Determine the [x, y] coordinate at the center of the cell enclosing the given text.  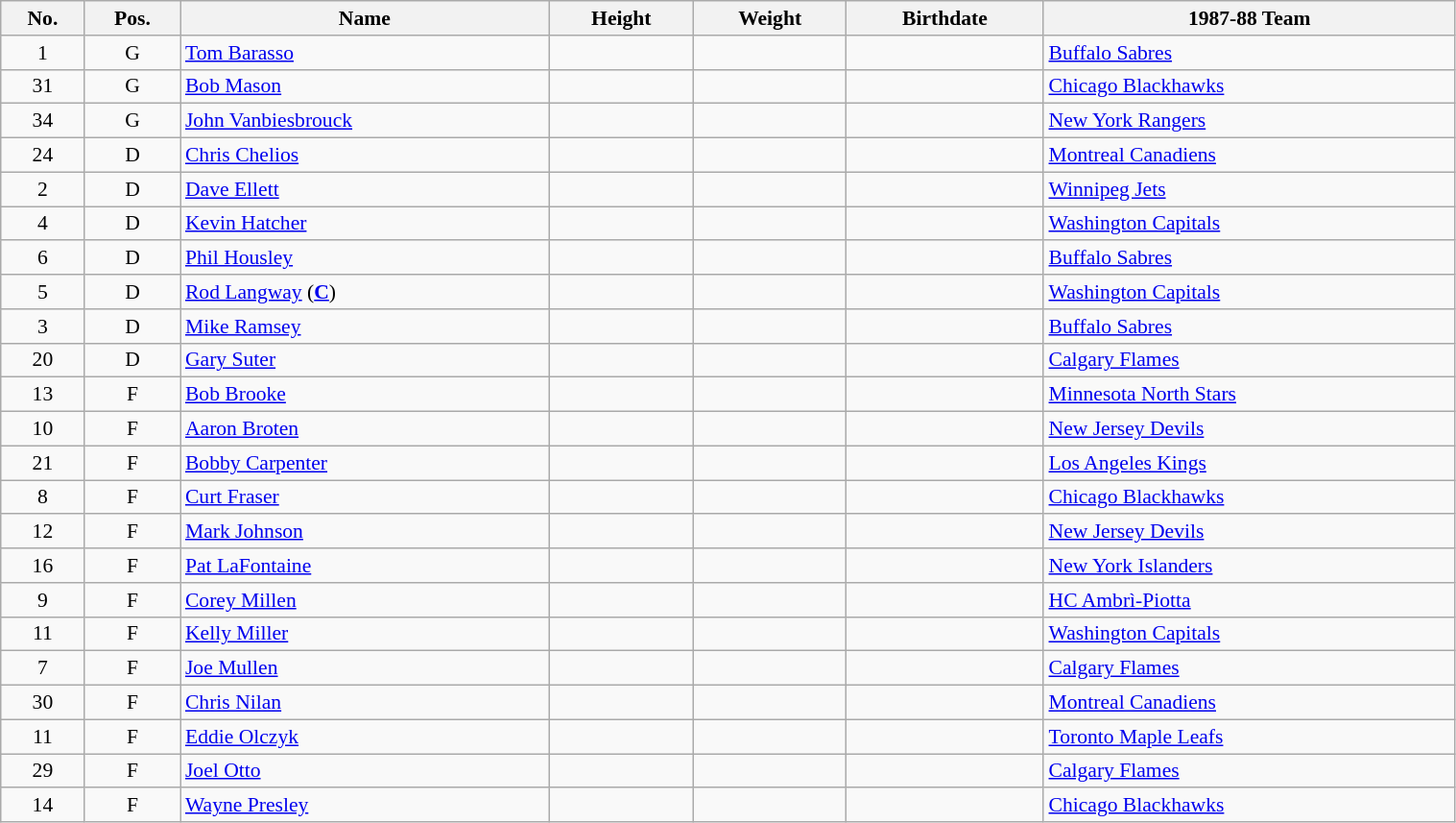
Pat LaFontaine [365, 566]
Height [622, 18]
9 [42, 600]
4 [42, 224]
8 [42, 497]
New York Rangers [1250, 121]
Curt Fraser [365, 497]
34 [42, 121]
1 [42, 53]
Weight [770, 18]
Bob Mason [365, 86]
HC Ambrì-Piotta [1250, 600]
24 [42, 156]
3 [42, 327]
5 [42, 292]
1987-88 Team [1250, 18]
Joe Mullen [365, 668]
13 [42, 395]
Wayne Presley [365, 806]
Dave Ellett [365, 189]
Eddie Olczyk [365, 737]
10 [42, 429]
Bob Brooke [365, 395]
Chris Chelios [365, 156]
16 [42, 566]
31 [42, 86]
30 [42, 703]
Phil Housley [365, 258]
Corey Millen [365, 600]
Pos. [132, 18]
6 [42, 258]
John Vanbiesbrouck [365, 121]
Joel Otto [365, 771]
Kelly Miller [365, 634]
7 [42, 668]
Toronto Maple Leafs [1250, 737]
Rod Langway (C) [365, 292]
Kevin Hatcher [365, 224]
14 [42, 806]
Mark Johnson [365, 532]
Name [365, 18]
No. [42, 18]
Chris Nilan [365, 703]
New York Islanders [1250, 566]
20 [42, 360]
Gary Suter [365, 360]
Tom Barasso [365, 53]
29 [42, 771]
21 [42, 463]
2 [42, 189]
Bobby Carpenter [365, 463]
Birthdate [944, 18]
Aaron Broten [365, 429]
12 [42, 532]
Minnesota North Stars [1250, 395]
Mike Ramsey [365, 327]
Winnipeg Jets [1250, 189]
Los Angeles Kings [1250, 463]
